For the text-containing cell, return its midpoint in (X, Y) coordinate format. 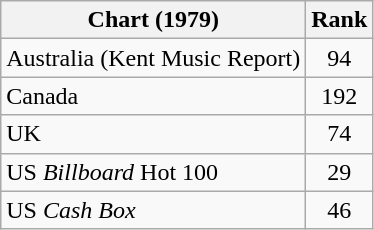
UK (154, 134)
94 (340, 58)
Australia (Kent Music Report) (154, 58)
US Cash Box (154, 210)
US Billboard Hot 100 (154, 172)
29 (340, 172)
46 (340, 210)
Canada (154, 96)
Rank (340, 20)
192 (340, 96)
Chart (1979) (154, 20)
74 (340, 134)
